Return the (x, y) coordinate for the center point of the cell that contains the specified text.  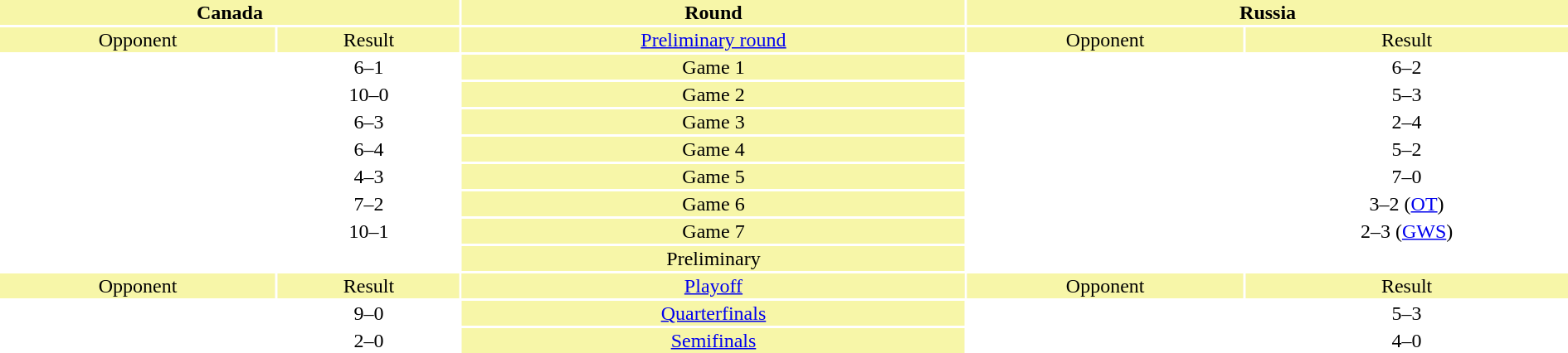
Game 7 (713, 231)
Preliminary round (713, 40)
6–1 (368, 67)
Game 6 (713, 204)
Canada (230, 12)
2–0 (368, 341)
6–2 (1407, 67)
Quarterfinals (713, 313)
7–2 (368, 204)
9–0 (368, 313)
Game 4 (713, 149)
Round (713, 12)
Playoff (713, 286)
4–3 (368, 176)
5–2 (1407, 149)
Preliminary (713, 259)
2–4 (1407, 122)
Game 3 (713, 122)
6–3 (368, 122)
Game 5 (713, 176)
10–0 (368, 94)
Semifinals (713, 341)
4–0 (1407, 341)
Game 1 (713, 67)
7–0 (1407, 176)
10–1 (368, 231)
6–4 (368, 149)
2–3 (GWS) (1407, 231)
Russia (1268, 12)
Game 2 (713, 94)
3–2 (OT) (1407, 204)
